Provide the [x, y] coordinate of the cell's center where the given text is located.  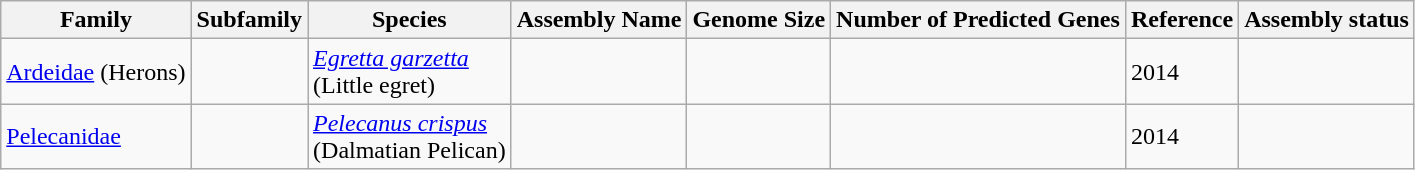
Pelecanidae [96, 136]
Family [96, 20]
Assembly status [1327, 20]
Reference [1182, 20]
Subfamily [249, 20]
Number of Predicted Genes [978, 20]
Genome Size [759, 20]
Ardeidae (Herons) [96, 72]
Species [410, 20]
Assembly Name [599, 20]
Egretta garzetta(Little egret) [410, 72]
Pelecanus crispus(Dalmatian Pelican) [410, 136]
